For the text-containing cell, return its midpoint in (x, y) coordinate format. 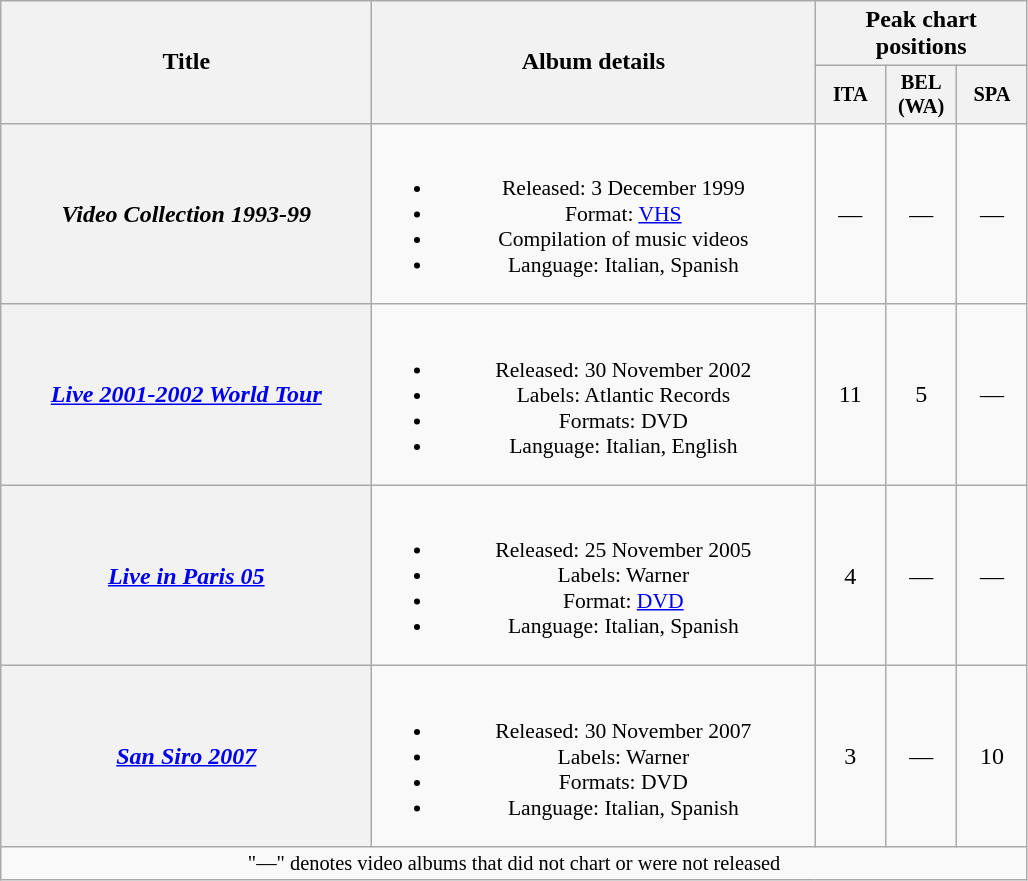
Peak chartpositions (922, 34)
Live in Paris 05 (186, 576)
Released: 30 November 2007Labels: WarnerFormats: DVDLanguage: Italian, Spanish (594, 756)
3 (850, 756)
Live 2001-2002 World Tour (186, 394)
ITA (850, 95)
5 (922, 394)
4 (850, 576)
11 (850, 394)
San Siro 2007 (186, 756)
Released: 25 November 2005Labels: WarnerFormat: DVDLanguage: Italian, Spanish (594, 576)
Released: 30 November 2002Labels: Atlantic RecordsFormats: DVDLanguage: Italian, English (594, 394)
Released: 3 December 1999Format: VHSCompilation of music videosLanguage: Italian, Spanish (594, 214)
Video Collection 1993-99 (186, 214)
10 (992, 756)
SPA (992, 95)
BEL(WA) (922, 95)
Album details (594, 62)
"—" denotes video albums that did not chart or were not released (514, 864)
Title (186, 62)
